Output the [x, y] coordinate of the center of the cell containing the given text.  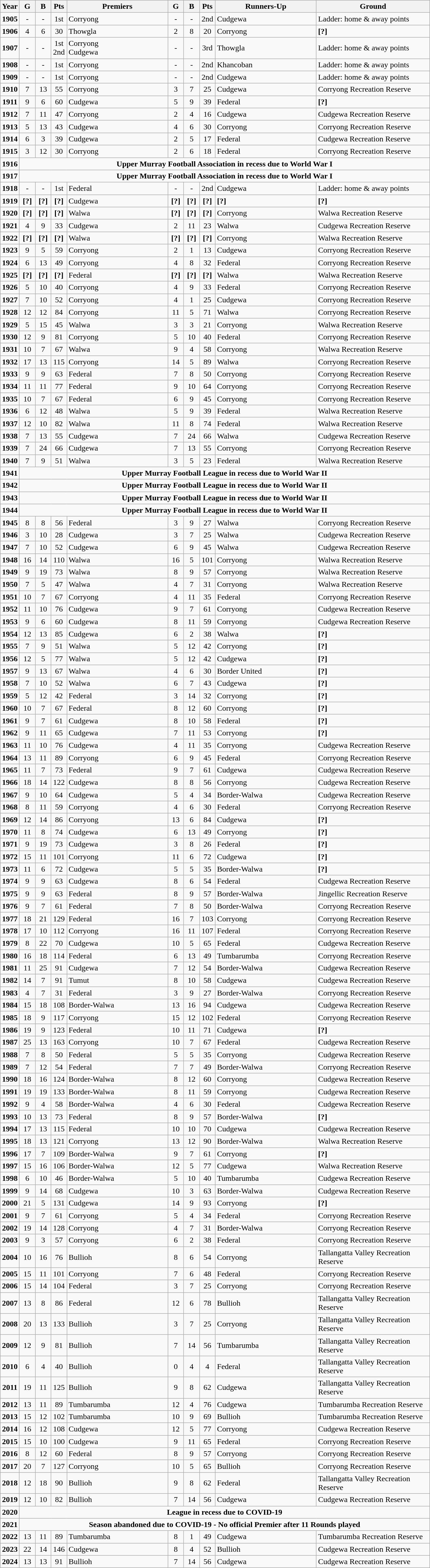
1911 [10, 102]
1976 [10, 906]
85 [59, 634]
2019 [10, 1500]
Border United [266, 671]
1991 [10, 1092]
1908 [10, 65]
1924 [10, 263]
1938 [10, 436]
2004 [10, 1257]
Season abandoned due to COVID-19 - No official Premier after 11 Rounds played [225, 1524]
2013 [10, 1417]
131 [59, 1203]
1986 [10, 1030]
28 [59, 535]
125 [59, 1388]
2007 [10, 1303]
1987 [10, 1042]
1941 [10, 473]
1971 [10, 844]
1932 [10, 362]
1974 [10, 881]
1907 [10, 48]
106 [59, 1166]
1950 [10, 585]
2002 [10, 1228]
1964 [10, 758]
1919 [10, 201]
1966 [10, 783]
2024 [10, 1561]
94 [207, 1005]
1920 [10, 213]
103 [207, 918]
1954 [10, 634]
1992 [10, 1104]
1930 [10, 337]
1933 [10, 374]
122 [59, 783]
2017 [10, 1466]
1949 [10, 572]
1983 [10, 993]
129 [59, 918]
1955 [10, 646]
1906 [10, 31]
1995 [10, 1141]
2000 [10, 1203]
1945 [10, 522]
2018 [10, 1483]
2011 [10, 1388]
2022 [10, 1537]
1942 [10, 485]
2003 [10, 1240]
124 [59, 1079]
1993 [10, 1116]
1944 [10, 510]
1931 [10, 349]
2006 [10, 1286]
1923 [10, 250]
1972 [10, 857]
1963 [10, 745]
1934 [10, 387]
1929 [10, 324]
1927 [10, 300]
1967 [10, 795]
Premiers [118, 7]
1952 [10, 609]
68 [59, 1191]
1916 [10, 164]
1910 [10, 89]
107 [207, 931]
1953 [10, 622]
2015 [10, 1442]
1960 [10, 708]
2009 [10, 1345]
1984 [10, 1005]
Tumut [118, 981]
1936 [10, 411]
1990 [10, 1079]
Jingellic Recreation Reserve [373, 894]
Khancoban [266, 65]
1913 [10, 126]
1915 [10, 151]
100 [59, 1442]
1943 [10, 498]
1997 [10, 1166]
2014 [10, 1429]
2016 [10, 1454]
Year [10, 7]
117 [59, 1018]
1956 [10, 659]
3rd [207, 48]
26 [207, 844]
2023 [10, 1549]
1999 [10, 1191]
109 [59, 1154]
1973 [10, 869]
0 [176, 1366]
1922 [10, 238]
1982 [10, 981]
CorryongCudgewa [118, 48]
1925 [10, 275]
1977 [10, 918]
1975 [10, 894]
78 [207, 1303]
1912 [10, 114]
1957 [10, 671]
69 [207, 1417]
163 [59, 1042]
1905 [10, 19]
1970 [10, 832]
93 [207, 1203]
112 [59, 931]
53 [207, 733]
1959 [10, 696]
1921 [10, 226]
1948 [10, 560]
1951 [10, 597]
1914 [10, 139]
46 [59, 1179]
1940 [10, 461]
1958 [10, 683]
1935 [10, 399]
1994 [10, 1129]
1985 [10, 1018]
1917 [10, 176]
League in recess due to COVID-19 [225, 1512]
1989 [10, 1067]
2012 [10, 1404]
Ground [373, 7]
2021 [10, 1524]
1965 [10, 770]
1937 [10, 424]
1969 [10, 820]
2020 [10, 1512]
128 [59, 1228]
1979 [10, 943]
1926 [10, 287]
2001 [10, 1216]
1st2nd [59, 48]
123 [59, 1030]
1939 [10, 448]
114 [59, 955]
1998 [10, 1179]
1961 [10, 720]
1988 [10, 1055]
1962 [10, 733]
146 [59, 1549]
1918 [10, 189]
2005 [10, 1274]
Runners-Up [266, 7]
1946 [10, 535]
1909 [10, 77]
1978 [10, 931]
2008 [10, 1324]
110 [59, 560]
1968 [10, 807]
121 [59, 1141]
104 [59, 1286]
2010 [10, 1366]
127 [59, 1466]
1996 [10, 1154]
1947 [10, 547]
1928 [10, 312]
1980 [10, 955]
1981 [10, 968]
